Find where the given text appears and provide that cell's center as [X, Y] coordinate. 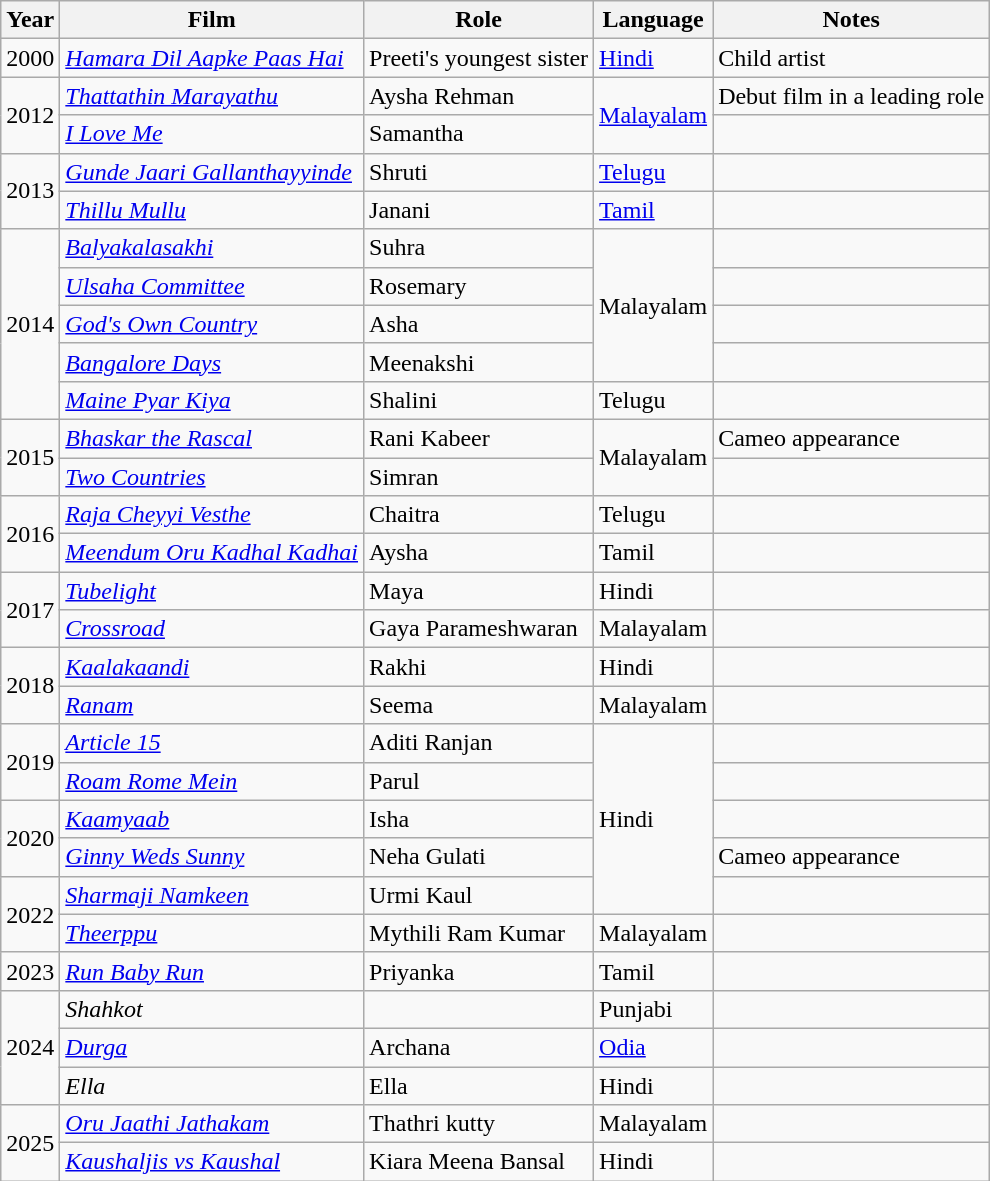
2024 [30, 1047]
Parul [479, 781]
Kaalakaandi [212, 667]
Tubelight [212, 591]
Mythili Ram Kumar [479, 933]
Role [479, 20]
Punjabi [654, 1009]
2015 [30, 457]
2014 [30, 324]
Seema [479, 705]
2022 [30, 914]
Crossroad [212, 629]
Priyanka [479, 971]
Odia [654, 1047]
Rosemary [479, 286]
Asha [479, 324]
Thillu Mullu [212, 210]
2012 [30, 115]
2017 [30, 610]
Preeti's youngest sister [479, 58]
Thathri kutty [479, 1124]
Chaitra [479, 515]
Aysha Rehman [479, 96]
Kiara Meena Bansal [479, 1162]
2023 [30, 971]
Shahkot [212, 1009]
Kaamyaab [212, 819]
Ranam [212, 705]
Gaya Parameshwaran [479, 629]
Oru Jaathi Jathakam [212, 1124]
2016 [30, 534]
2019 [30, 762]
Hamara Dil Aapke Paas Hai [212, 58]
2018 [30, 686]
Film [212, 20]
Isha [479, 819]
Bhaskar the Rascal [212, 438]
Archana [479, 1047]
Ulsaha Committee [212, 286]
Shruti [479, 172]
Theerppu [212, 933]
Two Countries [212, 477]
Samantha [479, 134]
I Love Me [212, 134]
2020 [30, 838]
Raja Cheyyi Vesthe [212, 515]
Roam Rome Mein [212, 781]
Suhra [479, 248]
Gunde Jaari Gallanthayyinde [212, 172]
Janani [479, 210]
Balyakalasakhi [212, 248]
Child artist [852, 58]
Kaushaljis vs Kaushal [212, 1162]
Sharmaji Namkeen [212, 895]
Maya [479, 591]
Rakhi [479, 667]
Durga [212, 1047]
Aysha [479, 553]
God's Own Country [212, 324]
Rani Kabeer [479, 438]
2025 [30, 1143]
Thattathin Marayathu [212, 96]
Debut film in a leading role [852, 96]
Maine Pyar Kiya [212, 400]
2000 [30, 58]
Simran [479, 477]
Ginny Weds Sunny [212, 857]
Run Baby Run [212, 971]
Bangalore Days [212, 362]
Urmi Kaul [479, 895]
Notes [852, 20]
Meenakshi [479, 362]
Year [30, 20]
Neha Gulati [479, 857]
Language [654, 20]
Meendum Oru Kadhal Kadhai [212, 553]
Shalini [479, 400]
Article 15 [212, 743]
2013 [30, 191]
Aditi Ranjan [479, 743]
